Return [X, Y] of the center of cell containing provided text 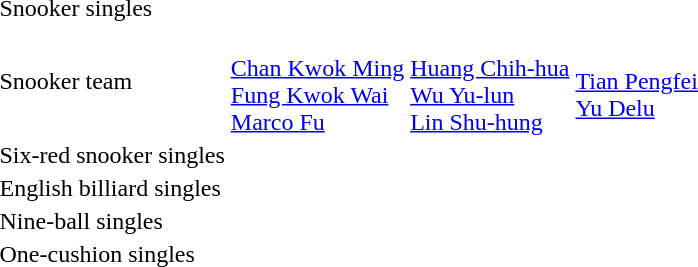
Huang Chih-huaWu Yu-lunLin Shu-hung [490, 82]
Chan Kwok MingFung Kwok WaiMarco Fu [317, 82]
